Provide the (X, Y) coordinate of the cell's center where the given text is located.  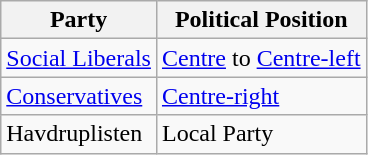
Centre-right (261, 96)
Local Party (261, 134)
Havdruplisten (79, 134)
Centre to Centre-left (261, 58)
Political Position (261, 20)
Social Liberals (79, 58)
Party (79, 20)
Conservatives (79, 96)
